From the cell containing the given text, extract its center point as (x, y) coordinate. 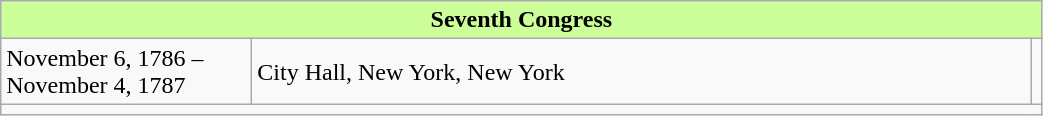
Seventh Congress (522, 20)
November 6, 1786 –November 4, 1787 (126, 72)
City Hall, New York, New York (642, 72)
